Capture the cell that displays the provided text and extract its [x, y] central coordinate. 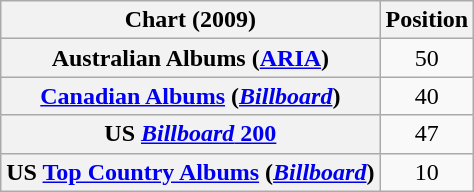
US Top Country Albums (Billboard) [190, 172]
50 [427, 58]
US Billboard 200 [190, 134]
Position [427, 20]
Canadian Albums (Billboard) [190, 96]
Australian Albums (ARIA) [190, 58]
40 [427, 96]
Chart (2009) [190, 20]
47 [427, 134]
10 [427, 172]
